Find where the given text appears and provide that cell's center as (x, y) coordinate. 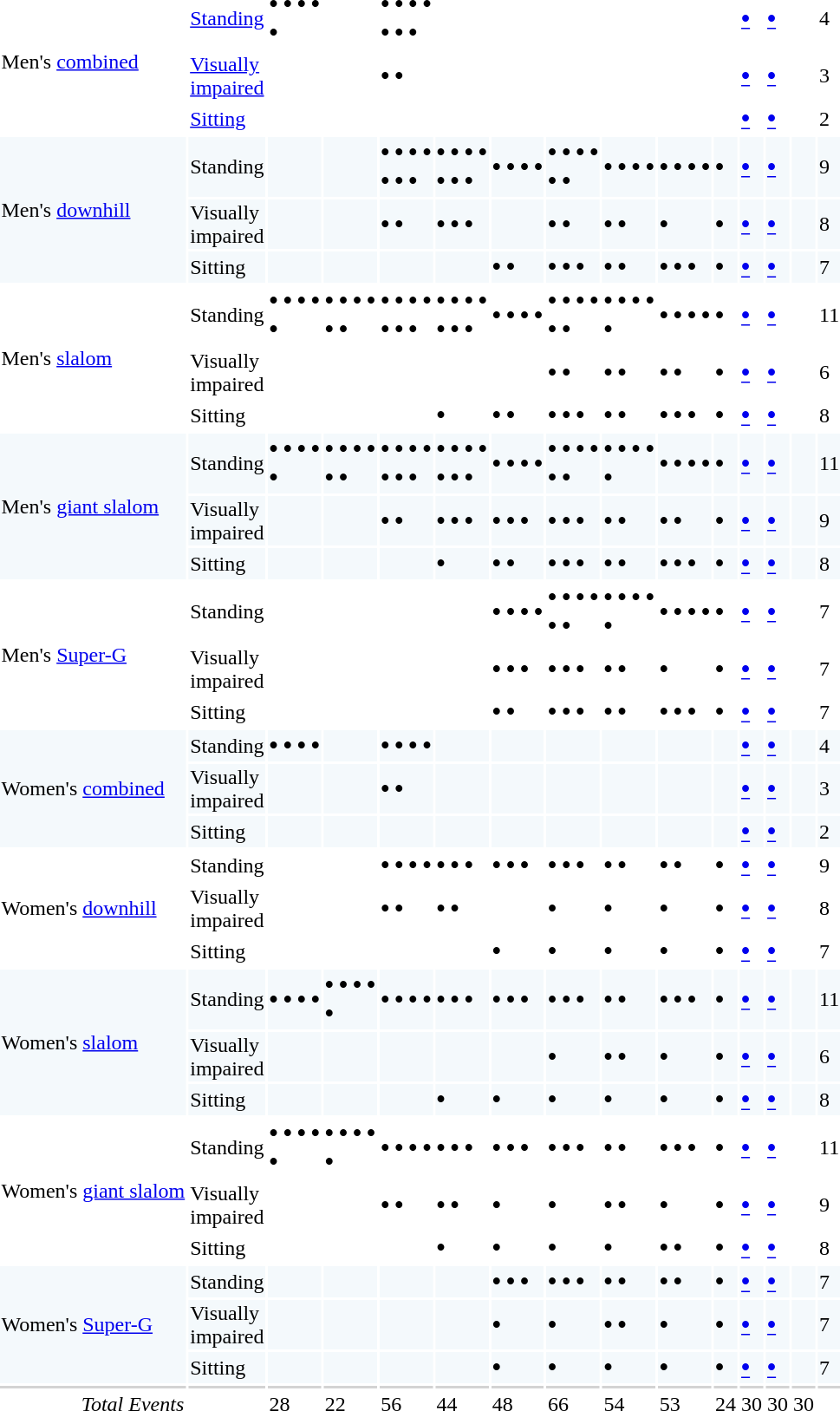
Men's giant slalom (94, 506)
Men's slalom (94, 358)
Women's combined (94, 789)
Women's giant slalom (94, 1191)
Women's slalom (94, 1042)
Men's Super-G (94, 655)
Men's downhill (94, 210)
Women's Super-G (94, 1325)
Women's downhill (94, 909)
